Return the (x, y) coordinate for the center point of the cell that contains the specified text.  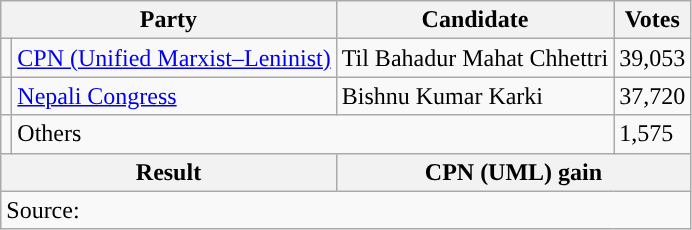
39,053 (652, 58)
CPN (Unified Marxist–Leninist) (174, 58)
37,720 (652, 96)
Bishnu Kumar Karki (475, 96)
Party (168, 20)
Nepali Congress (174, 96)
Til Bahadur Mahat Chhettri (475, 58)
1,575 (652, 134)
Votes (652, 20)
Result (168, 172)
CPN (UML) gain (514, 172)
Source: (346, 210)
Candidate (475, 20)
Others (313, 134)
